Return the (X, Y) coordinate for the center point of the cell that contains the specified text.  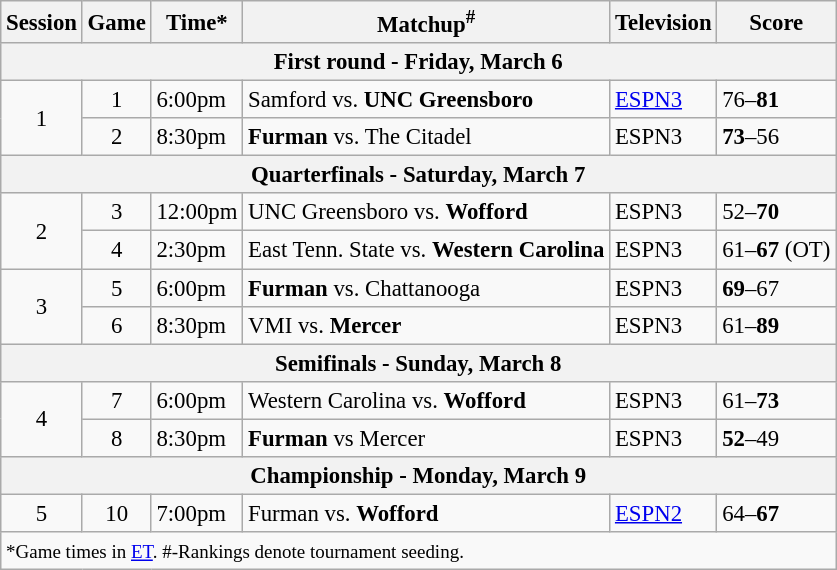
2:30pm (197, 250)
Time* (197, 22)
Game (116, 22)
52–70 (776, 213)
76–81 (776, 100)
8 (116, 438)
Quarterfinals - Saturday, March 7 (418, 175)
Television (664, 22)
Furman vs. Chattanooga (426, 288)
UNC Greensboro vs. Wofford (426, 213)
73–56 (776, 137)
First round - Friday, March 6 (418, 62)
ESPN2 (664, 513)
7 (116, 400)
Furman vs. Wofford (426, 513)
61–73 (776, 400)
52–49 (776, 438)
69–67 (776, 288)
Semifinals - Sunday, March 8 (418, 363)
Championship - Monday, March 9 (418, 476)
VMI vs. Mercer (426, 325)
Furman vs Mercer (426, 438)
Matchup# (426, 22)
Furman vs. The Citadel (426, 137)
61–67 (OT) (776, 250)
61–89 (776, 325)
*Game times in ET. #-Rankings denote tournament seeding. (418, 551)
64–67 (776, 513)
7:00pm (197, 513)
6 (116, 325)
Session (42, 22)
12:00pm (197, 213)
Score (776, 22)
Samford vs. UNC Greensboro (426, 100)
East Tenn. State vs. Western Carolina (426, 250)
Western Carolina vs. Wofford (426, 400)
10 (116, 513)
